Return (X, Y) of the center of cell containing provided text 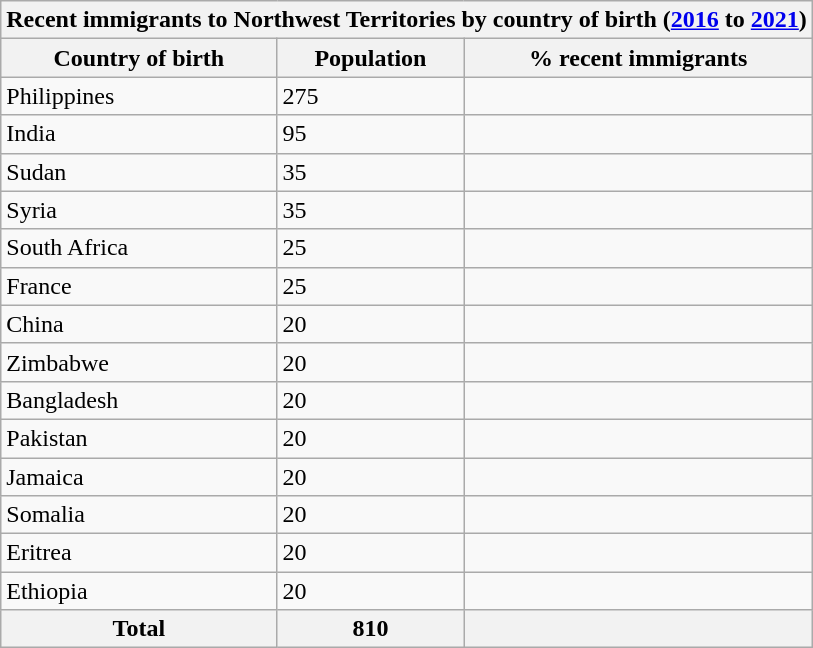
South Africa (139, 248)
Somalia (139, 515)
Bangladesh (139, 400)
Pakistan (139, 438)
Jamaica (139, 477)
Eritrea (139, 553)
Recent immigrants to Northwest Territories by country of birth (2016 to 2021) (407, 20)
China (139, 324)
Country of birth (139, 58)
810 (370, 629)
Total (139, 629)
Sudan (139, 172)
Population (370, 58)
Philippines (139, 96)
% recent immigrants (638, 58)
Zimbabwe (139, 362)
Syria (139, 210)
Ethiopia (139, 591)
India (139, 134)
95 (370, 134)
France (139, 286)
275 (370, 96)
